Determine the (x, y) coordinate at the center of the cell enclosing the given text.  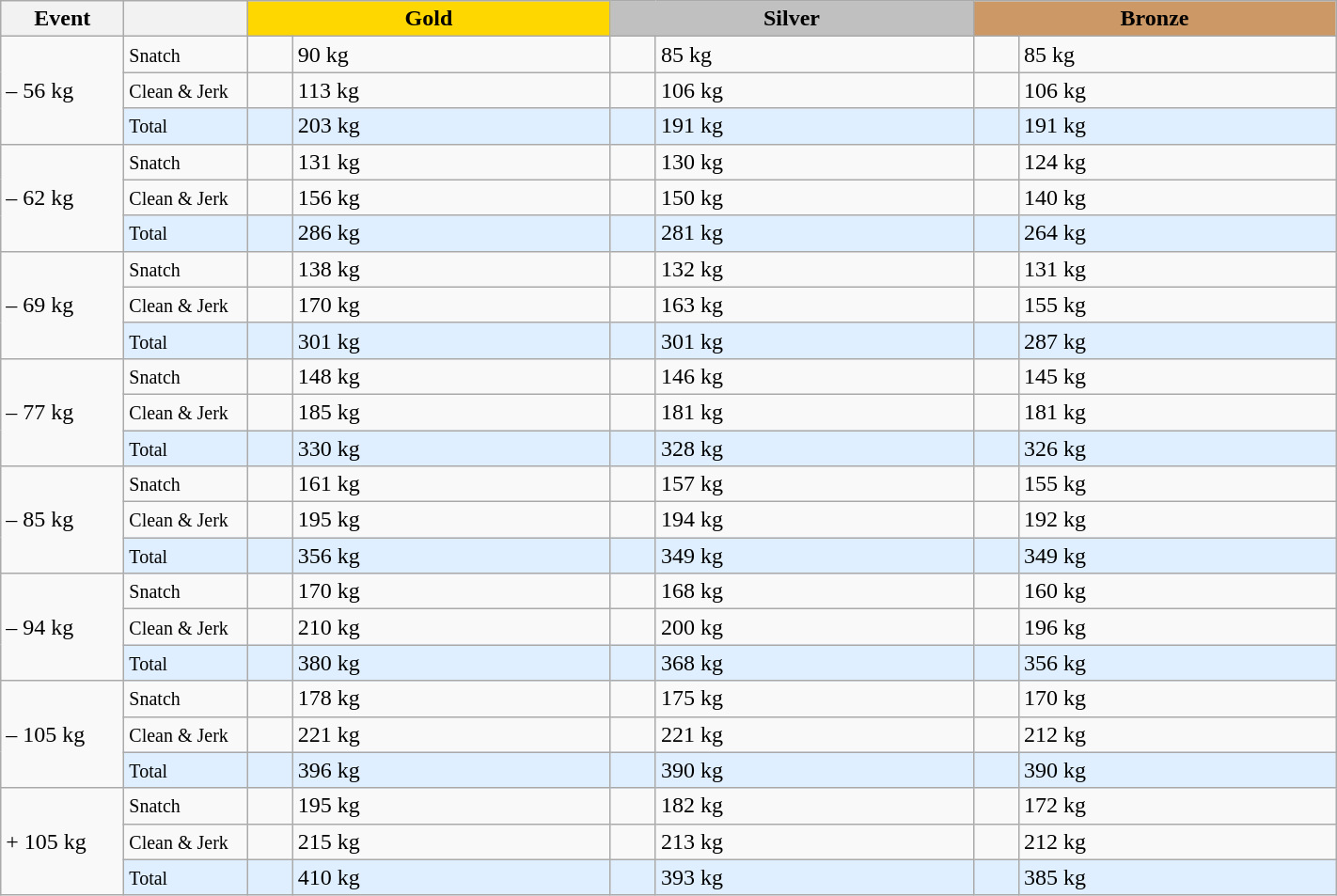
Gold (429, 19)
145 kg (1177, 376)
393 kg (814, 877)
194 kg (814, 520)
286 kg (451, 233)
330 kg (451, 448)
Bronze (1155, 19)
368 kg (814, 663)
213 kg (814, 841)
132 kg (814, 269)
192 kg (1177, 520)
113 kg (451, 90)
168 kg (814, 591)
130 kg (814, 162)
146 kg (814, 376)
160 kg (1177, 591)
281 kg (814, 233)
Event (62, 19)
– 62 kg (62, 197)
140 kg (1177, 197)
385 kg (1177, 877)
287 kg (1177, 340)
210 kg (451, 627)
380 kg (451, 663)
Silver (792, 19)
200 kg (814, 627)
– 94 kg (62, 627)
326 kg (1177, 448)
148 kg (451, 376)
– 105 kg (62, 734)
150 kg (814, 197)
175 kg (814, 699)
156 kg (451, 197)
+ 105 kg (62, 841)
410 kg (451, 877)
172 kg (1177, 806)
– 56 kg (62, 90)
178 kg (451, 699)
– 77 kg (62, 412)
– 69 kg (62, 305)
138 kg (451, 269)
396 kg (451, 770)
163 kg (814, 305)
196 kg (1177, 627)
90 kg (451, 55)
185 kg (451, 412)
182 kg (814, 806)
264 kg (1177, 233)
124 kg (1177, 162)
161 kg (451, 484)
328 kg (814, 448)
– 85 kg (62, 520)
215 kg (451, 841)
203 kg (451, 126)
157 kg (814, 484)
